Provide the (X, Y) coordinate of the cell's center where the given text is located.  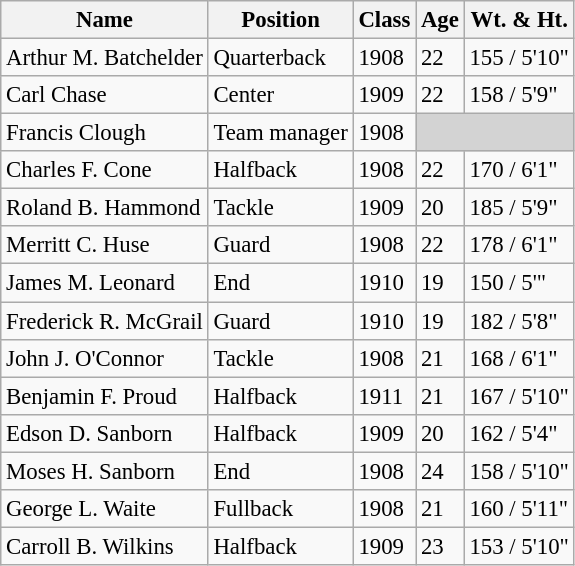
James M. Leonard (104, 283)
Frederick R. McGrail (104, 321)
24 (440, 471)
Class (384, 20)
153 / 5'10" (519, 546)
Carroll B. Wilkins (104, 546)
Center (280, 95)
185 / 5'9" (519, 208)
Roland B. Hammond (104, 208)
John J. O'Connor (104, 358)
178 / 6'1" (519, 245)
168 / 6'1" (519, 358)
Carl Chase (104, 95)
158 / 5'10" (519, 471)
182 / 5'8" (519, 321)
Team manager (280, 133)
170 / 6'1" (519, 170)
George L. Waite (104, 509)
Benjamin F. Proud (104, 396)
Wt. & Ht. (519, 20)
162 / 5'4" (519, 433)
Charles F. Cone (104, 170)
158 / 5'9" (519, 95)
Name (104, 20)
1911 (384, 396)
Edson D. Sanborn (104, 433)
167 / 5'10" (519, 396)
155 / 5'10" (519, 58)
23 (440, 546)
Position (280, 20)
Fullback (280, 509)
Merritt C. Huse (104, 245)
160 / 5'11" (519, 509)
150 / 5'" (519, 283)
Age (440, 20)
Francis Clough (104, 133)
Arthur M. Batchelder (104, 58)
Quarterback (280, 58)
Moses H. Sanborn (104, 471)
